Extract the (x, y) coordinate from the center of the cell holding the provided text.  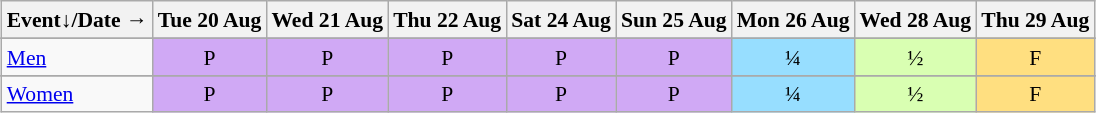
Thu 22 Aug (447, 20)
Wed 21 Aug (327, 20)
Sun 25 Aug (674, 20)
Event↓/Date → (78, 20)
Wed 28 Aug (916, 20)
Men (78, 56)
Sat 24 Aug (561, 20)
Mon 26 Aug (794, 20)
Tue 20 Aug (210, 20)
Women (78, 94)
Thu 29 Aug (1035, 20)
